Scan for the cell matching the given text and deliver its [x, y] coordinate at center. 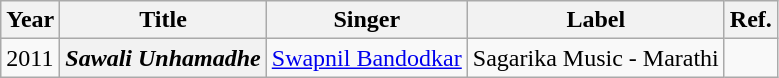
Singer [366, 20]
Year [30, 20]
Title [163, 20]
Sawali Unhamadhe [163, 58]
Swapnil Bandodkar [366, 58]
Label [596, 20]
Sagarika Music - Marathi [596, 58]
2011 [30, 58]
Ref. [750, 20]
